Scan for the cell matching the given text and deliver its (x, y) coordinate at center. 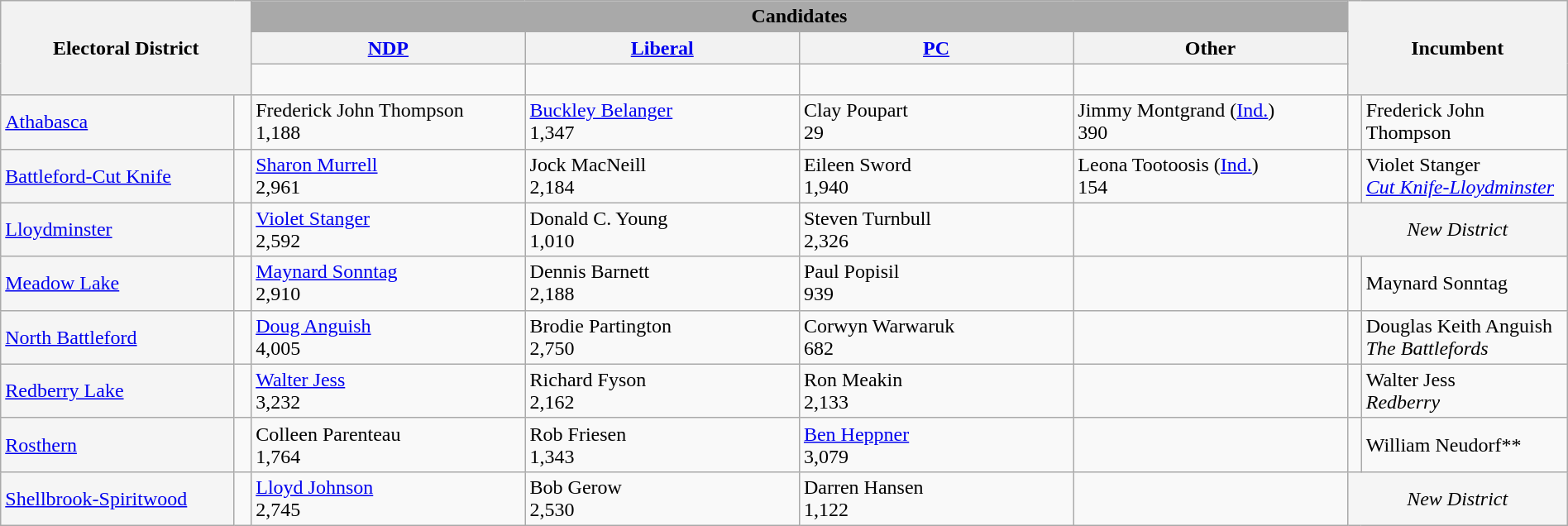
Corwyn Warwaruk682 (936, 337)
Leona Tootoosis (Ind.)154 (1211, 175)
Jimmy Montgrand (Ind.)390 (1211, 122)
Rosthern (117, 445)
North Battleford (117, 337)
Walter JessRedberry (1464, 390)
Maynard Sonntag2,910 (389, 283)
Violet Stanger2,592 (389, 230)
Steven Turnbull2,326 (936, 230)
Eileen Sword1,940 (936, 175)
Darren Hansen1,122 (936, 498)
Walter Jess3,232 (389, 390)
Maynard Sonntag (1464, 283)
Incumbent (1457, 48)
Violet StangerCut Knife-Lloydminster (1464, 175)
Sharon Murrell2,961 (389, 175)
Ron Meakin2,133 (936, 390)
Electoral District (126, 48)
Other (1211, 48)
Clay Poupart29 (936, 122)
Frederick John Thompson (1464, 122)
Athabasca (117, 122)
Douglas Keith AnguishThe Battlefords (1464, 337)
Shellbrook-Spiritwood (117, 498)
Ben Heppner3,079 (936, 445)
PC (936, 48)
Jock MacNeill2,184 (662, 175)
Battleford-Cut Knife (117, 175)
NDP (389, 48)
William Neudorf** (1464, 445)
Meadow Lake (117, 283)
Donald C. Young1,010 (662, 230)
Redberry Lake (117, 390)
Richard Fyson2,162 (662, 390)
Paul Popisil939 (936, 283)
Lloydminster (117, 230)
Dennis Barnett2,188 (662, 283)
Liberal (662, 48)
Brodie Partington2,750 (662, 337)
Candidates (799, 17)
Doug Anguish4,005 (389, 337)
Bob Gerow2,530 (662, 498)
Buckley Belanger1,347 (662, 122)
Frederick John Thompson1,188 (389, 122)
Rob Friesen1,343 (662, 445)
Colleen Parenteau1,764 (389, 445)
Lloyd Johnson2,745 (389, 498)
